Return [X, Y] of the center of cell containing provided text 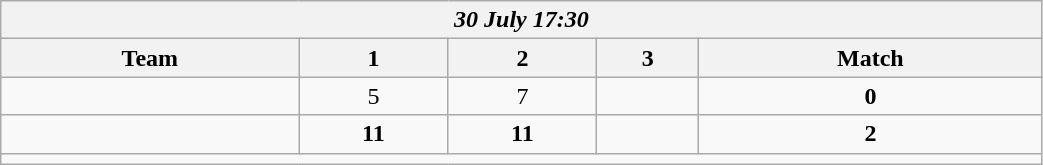
30 July 17:30 [522, 20]
3 [648, 58]
Match [870, 58]
0 [870, 96]
7 [522, 96]
Team [150, 58]
5 [374, 96]
1 [374, 58]
